Find where the given text appears and provide that cell's center as (X, Y) coordinate. 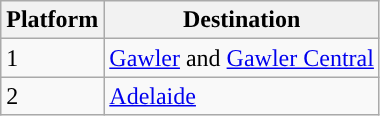
Platform (52, 20)
Gawler and Gawler Central (242, 58)
Adelaide (242, 96)
2 (52, 96)
1 (52, 58)
Destination (242, 20)
